Detect which cell encompasses the target text, then output its [x, y] center coordinate. 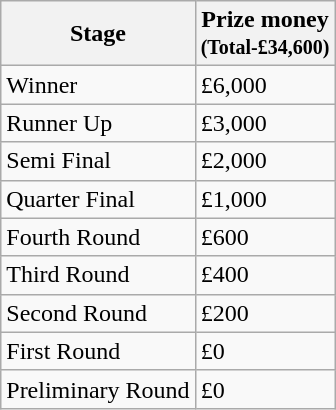
£400 [265, 275]
Quarter Final [98, 199]
Winner [98, 85]
£2,000 [265, 161]
Fourth Round [98, 237]
£200 [265, 313]
£600 [265, 237]
Preliminary Round [98, 389]
Third Round [98, 275]
Semi Final [98, 161]
Runner Up [98, 123]
Stage [98, 34]
First Round [98, 351]
Prize money(Total-£34,600) [265, 34]
£1,000 [265, 199]
Second Round [98, 313]
£3,000 [265, 123]
£6,000 [265, 85]
